From the cell containing the given text, extract its center point as [X, Y] coordinate. 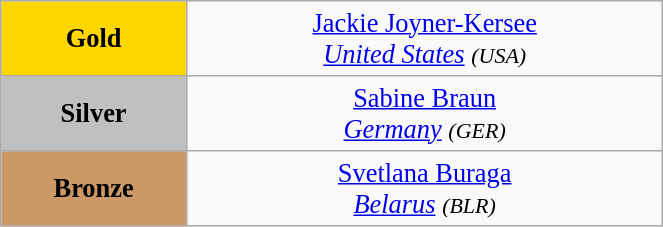
Silver [94, 112]
Gold [94, 38]
Svetlana BuragaBelarus (BLR) [424, 188]
Bronze [94, 188]
Sabine BraunGermany (GER) [424, 112]
Jackie Joyner-KerseeUnited States (USA) [424, 38]
